Scan for the cell matching the given text and deliver its (x, y) coordinate at center. 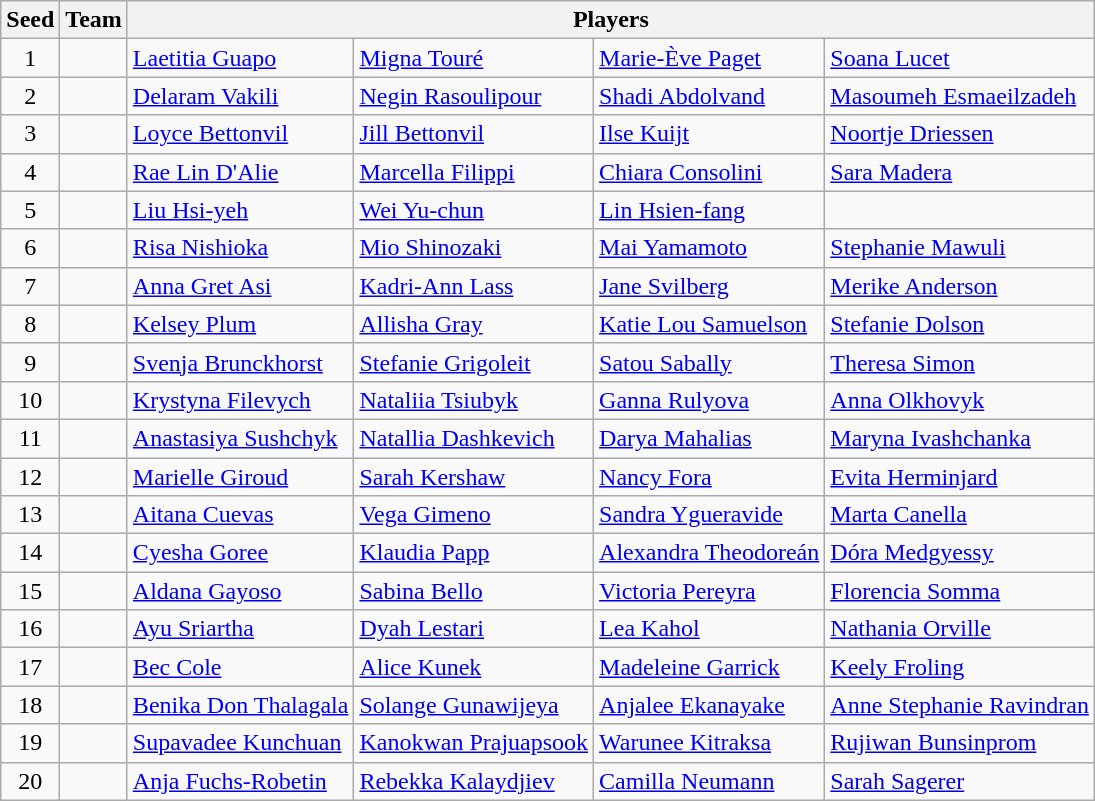
Solange Gunawijeya (474, 705)
Cyesha Goree (240, 553)
14 (30, 553)
Rebekka Kalaydjiev (474, 781)
Anjalee Ekanayake (710, 705)
Jill Bettonvil (474, 134)
Vega Gimeno (474, 515)
Darya Mahalias (710, 438)
11 (30, 438)
12 (30, 477)
Marcella Filippi (474, 172)
Florencia Somma (960, 591)
Marie-Ève Paget (710, 58)
Krystyna Filevych (240, 400)
Satou Sabally (710, 362)
Loyce Bettonvil (240, 134)
Sara Madera (960, 172)
Soana Lucet (960, 58)
Anna Olkhovyk (960, 400)
Alexandra Theodoreán (710, 553)
Alice Kunek (474, 667)
Keely Froling (960, 667)
20 (30, 781)
Klaudia Papp (474, 553)
17 (30, 667)
Madeleine Garrick (710, 667)
Stefanie Grigoleit (474, 362)
Nataliia Tsiubyk (474, 400)
Evita Herminjard (960, 477)
13 (30, 515)
15 (30, 591)
Risa Nishioka (240, 248)
1 (30, 58)
9 (30, 362)
Ganna Rulyova (710, 400)
Rae Lin D'Alie (240, 172)
Ilse Kuijt (710, 134)
Warunee Kitraksa (710, 743)
Aitana Cuevas (240, 515)
Svenja Brunckhorst (240, 362)
Katie Lou Samuelson (710, 324)
5 (30, 210)
Kadri-Ann Lass (474, 286)
Anja Fuchs-Robetin (240, 781)
Merike Anderson (960, 286)
Nancy Fora (710, 477)
Lin Hsien-fang (710, 210)
Mio Shinozaki (474, 248)
10 (30, 400)
Maryna Ivashchanka (960, 438)
Dóra Medgyessy (960, 553)
Bec Cole (240, 667)
Rujiwan Bunsinprom (960, 743)
2 (30, 96)
16 (30, 629)
8 (30, 324)
Anna Gret Asi (240, 286)
Masoumeh Esmaeilzadeh (960, 96)
Supavadee Kunchuan (240, 743)
Jane Svilberg (710, 286)
Players (610, 20)
Victoria Pereyra (710, 591)
Team (94, 20)
Wei Yu-chun (474, 210)
Sabina Bello (474, 591)
Sarah Sagerer (960, 781)
19 (30, 743)
Nathania Orville (960, 629)
Natallia Dashkevich (474, 438)
Delaram Vakili (240, 96)
Noortje Driessen (960, 134)
Chiara Consolini (710, 172)
Sandra Ygueravide (710, 515)
Aldana Gayoso (240, 591)
Liu Hsi-yeh (240, 210)
Theresa Simon (960, 362)
Seed (30, 20)
Stefanie Dolson (960, 324)
Ayu Sriartha (240, 629)
7 (30, 286)
18 (30, 705)
Allisha Gray (474, 324)
Marta Canella (960, 515)
Shadi Abdolvand (710, 96)
Laetitia Guapo (240, 58)
Negin Rasoulipour (474, 96)
6 (30, 248)
Mai Yamamoto (710, 248)
Sarah Kershaw (474, 477)
Lea Kahol (710, 629)
Marielle Giroud (240, 477)
Camilla Neumann (710, 781)
Anastasiya Sushchyk (240, 438)
Migna Touré (474, 58)
Benika Don Thalagala (240, 705)
4 (30, 172)
Dyah Lestari (474, 629)
Stephanie Mawuli (960, 248)
Kanokwan Prajuapsook (474, 743)
3 (30, 134)
Kelsey Plum (240, 324)
Anne Stephanie Ravindran (960, 705)
